Detect which cell encompasses the target text, then output its (x, y) center coordinate. 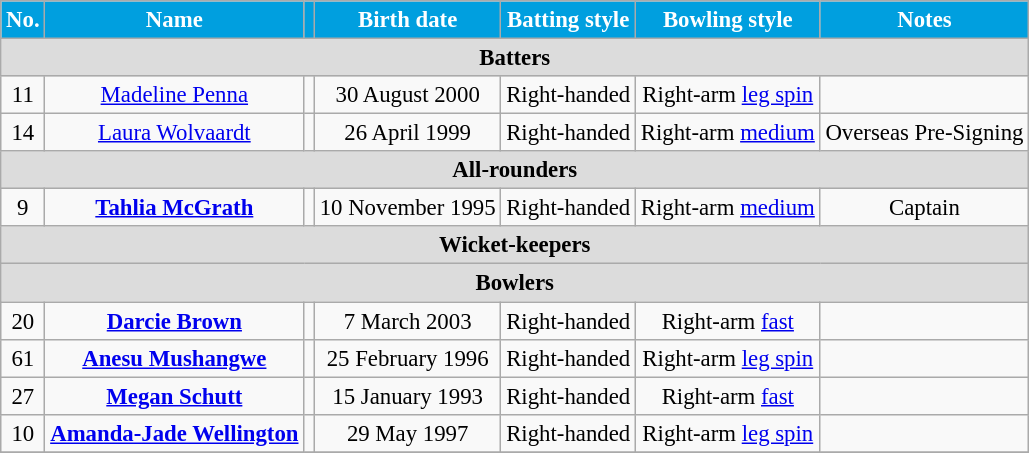
61 (23, 358)
No. (23, 20)
Batting style (568, 20)
Captain (924, 208)
29 May 1997 (407, 433)
Wicket-keepers (515, 245)
Madeline Penna (174, 95)
14 (23, 133)
7 March 2003 (407, 321)
25 February 1996 (407, 358)
Tahlia McGrath (174, 208)
30 August 2000 (407, 95)
Birth date (407, 20)
Amanda-Jade Wellington (174, 433)
26 April 1999 (407, 133)
Bowlers (515, 283)
9 (23, 208)
Anesu Mushangwe (174, 358)
All-rounders (515, 170)
10 November 1995 (407, 208)
Notes (924, 20)
20 (23, 321)
Darcie Brown (174, 321)
Laura Wolvaardt (174, 133)
15 January 1993 (407, 396)
10 (23, 433)
27 (23, 396)
Bowling style (728, 20)
Megan Schutt (174, 396)
Overseas Pre-Signing (924, 133)
11 (23, 95)
Name (174, 20)
Batters (515, 58)
